Determine the (x, y) coordinate at the center of the cell enclosing the given text.  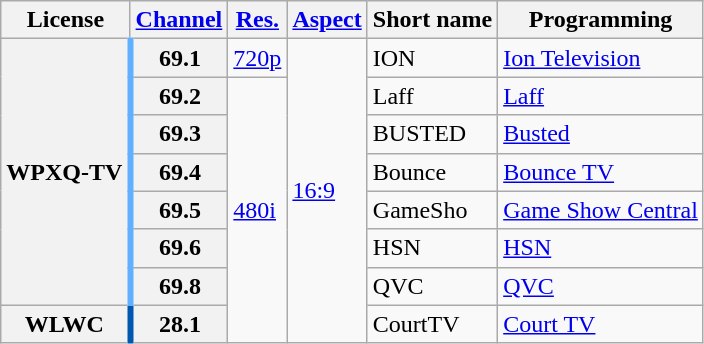
Aspect (327, 20)
69.3 (179, 134)
Court TV (601, 324)
WLWC (66, 324)
69.4 (179, 172)
28.1 (179, 324)
WPXQ-TV (66, 172)
Ion Television (601, 58)
Short name (432, 20)
Programming (601, 20)
Game Show Central (601, 210)
Bounce (432, 172)
ION (432, 58)
Bounce TV (601, 172)
Busted (601, 134)
CourtTV (432, 324)
69.8 (179, 286)
Res. (258, 20)
69.1 (179, 58)
69.6 (179, 248)
16:9 (327, 191)
69.5 (179, 210)
BUSTED (432, 134)
480i (258, 210)
License (66, 20)
Channel (179, 20)
720p (258, 58)
69.2 (179, 96)
GameSho (432, 210)
